For the text-containing cell, return its midpoint in [x, y] coordinate format. 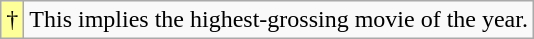
† [12, 20]
This implies the highest-grossing movie of the year. [279, 20]
